Provide the [X, Y] coordinate of the cell's center where the given text is located.  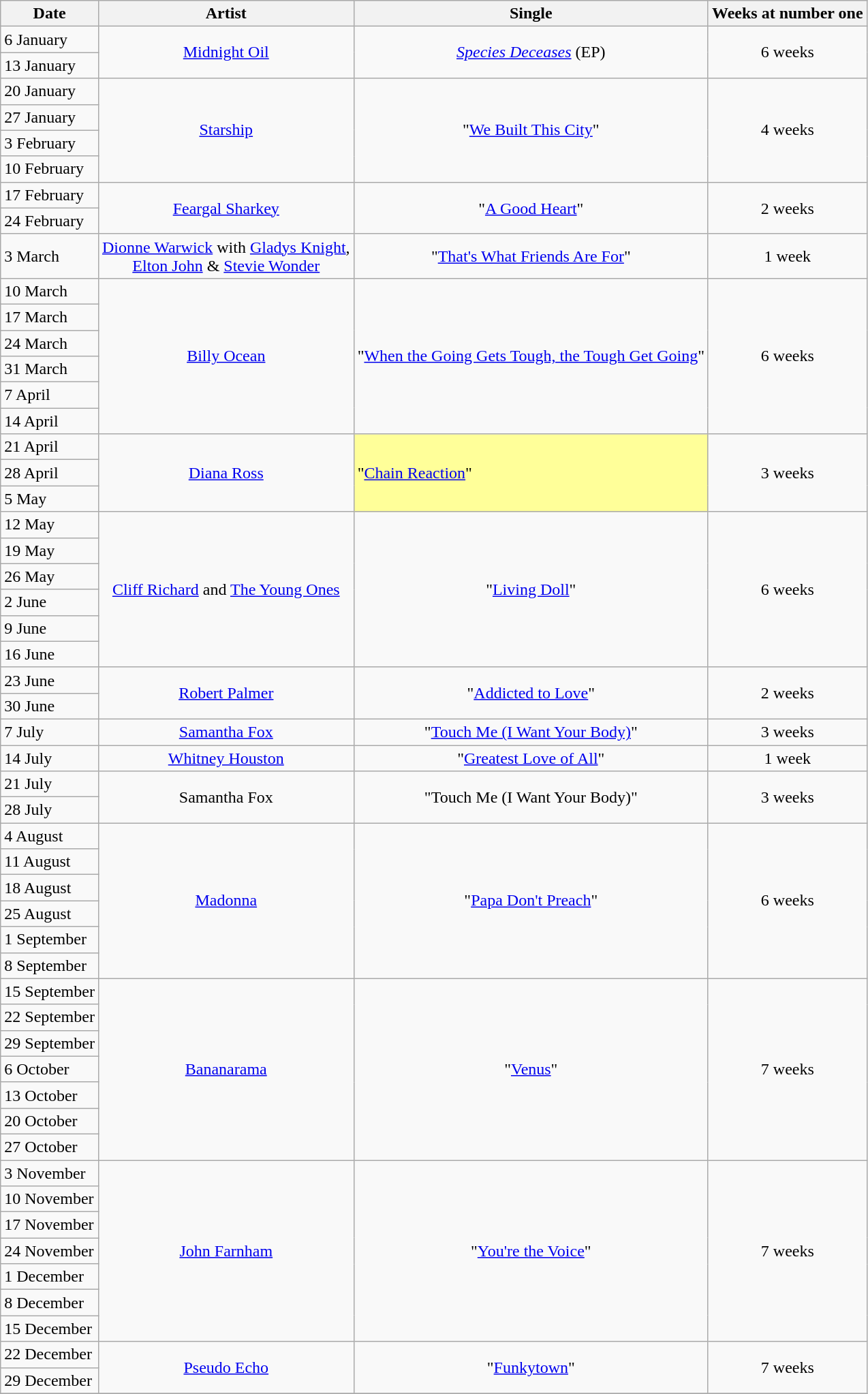
Feargal Sharkey [226, 208]
24 February [50, 221]
1 September [50, 940]
"Venus" [531, 1069]
"Chain Reaction" [531, 473]
12 May [50, 525]
30 June [50, 706]
6 October [50, 1069]
9 June [50, 628]
"That's What Friends Are For" [531, 256]
29 September [50, 1043]
31 March [50, 369]
2 June [50, 602]
Single [531, 14]
17 November [50, 1225]
14 July [50, 758]
15 December [50, 1329]
29 December [50, 1380]
"We Built This City" [531, 130]
18 August [50, 888]
13 October [50, 1095]
4 August [50, 836]
Pseudo Echo [226, 1367]
11 August [50, 862]
7 July [50, 732]
22 December [50, 1354]
21 April [50, 447]
10 November [50, 1199]
21 July [50, 784]
Bananarama [226, 1069]
7 April [50, 395]
3 November [50, 1173]
"Funkytown" [531, 1367]
10 March [50, 291]
5 May [50, 499]
3 March [50, 256]
26 May [50, 576]
"Addicted to Love" [531, 693]
Diana Ross [226, 473]
13 January [50, 65]
19 May [50, 551]
17 February [50, 195]
"Papa Don't Preach" [531, 901]
8 December [50, 1303]
23 June [50, 680]
"When the Going Gets Tough, the Tough Get Going" [531, 356]
8 September [50, 965]
6 January [50, 40]
22 September [50, 1017]
25 August [50, 914]
"Greatest Love of All" [531, 758]
"Living Doll" [531, 589]
Weeks at number one [788, 14]
14 April [50, 421]
27 January [50, 117]
Date [50, 14]
3 February [50, 143]
10 February [50, 169]
4 weeks [788, 130]
Starship [226, 130]
John Farnham [226, 1250]
24 November [50, 1251]
20 October [50, 1121]
Dionne Warwick with Gladys Knight, Elton John & Stevie Wonder [226, 256]
20 January [50, 91]
1 December [50, 1277]
15 September [50, 991]
Madonna [226, 901]
28 April [50, 473]
"A Good Heart" [531, 208]
Robert Palmer [226, 693]
Billy Ocean [226, 356]
Artist [226, 14]
27 October [50, 1147]
"You're the Voice" [531, 1250]
16 June [50, 654]
28 July [50, 810]
Whitney Houston [226, 758]
Midnight Oil [226, 52]
24 March [50, 343]
Cliff Richard and The Young Ones [226, 589]
Species Deceases (EP) [531, 52]
17 March [50, 317]
